Find where the given text appears and provide that cell's center as [X, Y] coordinate. 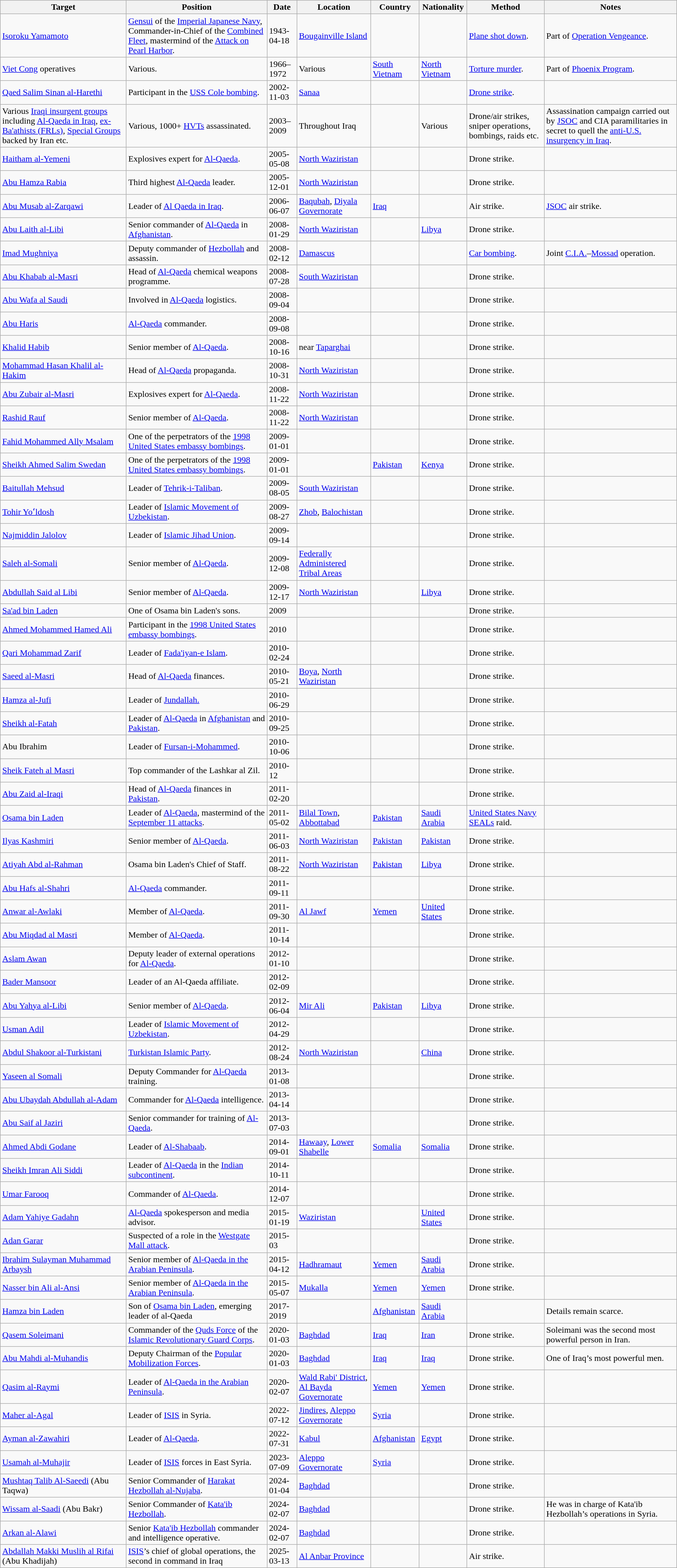
Baitullah Mehsud [63, 488]
Arkan al-Alawi [63, 1533]
Haitham al-Yemeni [63, 159]
Baqubah, Diyala Governorate [334, 206]
Ayman al-Zawahiri [63, 1439]
Qasem Soleimani [63, 1334]
Senior commander for training of Al-Qaeda. [197, 1123]
Imad Mughniya [63, 253]
JSOC air strike. [610, 206]
Head of Al-Qaeda chemical weapons programme. [197, 276]
Osama bin Laden [63, 818]
Plane shot down. [506, 35]
Leader of Al-Qaeda, mastermind of the September 11 attacks. [197, 818]
Various, 1000+ HVTs assassinated. [197, 126]
Kabul [334, 1439]
Son of Osama bin Laden, emerging leader of al-Qaeda [197, 1311]
Deputy leader of external operations for Al-Qaeda. [197, 959]
Sheik Fateh al Masri [63, 771]
Khalid Habib [63, 347]
Federally Administered Tribal Areas [334, 564]
Anwar al-Awlaki [63, 912]
Leader of Tehrik-i-Taliban. [197, 488]
Aslam Awan [63, 959]
Umar Farooq [63, 1194]
Country [395, 7]
Nationality [443, 7]
2008-07-28 [282, 276]
Abu Haris [63, 323]
Senior Commander of Kata'ib Hezbollah. [197, 1509]
2005-12-01 [282, 182]
Abdullah Said al Libi [63, 592]
Al Jawf [334, 912]
2009-09-14 [282, 535]
Senior Kata'ib Hezbollah commander and intelligence operative. [197, 1533]
China [443, 1053]
2013-07-03 [282, 1123]
Jindires, Aleppo Governorate [334, 1415]
Abu Zaid al-Iraqi [63, 794]
Abu Wafa al Saudi [63, 300]
Top commander of the Lashkar al Zil. [197, 771]
Qari Mohammad Zarif [63, 653]
2013-01-08 [282, 1076]
Soleimani was the second most powerful person in Iran. [610, 1334]
Iran [443, 1334]
2022-07-12 [282, 1415]
Abdul Shakoor al-Turkistani [63, 1053]
Participant in the USS Cole bombing. [197, 93]
Kenya [443, 465]
Abu Khabab al-Masri [63, 276]
Abu Ibrahim [63, 747]
Abu Musab al-Zarqawi [63, 206]
Qaed Salim Sinan al-Harethi [63, 93]
2010-05-21 [282, 676]
Osama bin Laden's Chief of Staff. [197, 865]
Assassination campaign carried out by JSOC and CIA paramilitaries in secret to quell the anti-U.S. insurgency in Iraq. [610, 126]
2009-08-05 [282, 488]
Abu Saif al Jaziri [63, 1123]
2014-09-01 [282, 1147]
Turkistan Islamic Party. [197, 1053]
Date [282, 7]
2010-10-06 [282, 747]
Abdallah Makki Muslih al Rifai (Abu Khadijah) [63, 1556]
2015-03 [282, 1241]
Wissam al-Saadi (Abu Bakr) [63, 1509]
2008-09-08 [282, 323]
2010-02-24 [282, 653]
2012-06-04 [282, 1006]
Position [197, 7]
2011-08-22 [282, 865]
He was in charge of Kata'ib Hezbollah’s operations in Syria. [610, 1509]
Various Iraqi insurgent groups including Al-Qaeda in Iraq, ex-Ba'athists (FRLs), Special Groups backed by Iran etc. [63, 126]
2010-06-29 [282, 700]
2013-04-14 [282, 1100]
Leader of ISIS forces in East Syria. [197, 1462]
2025-03-13 [282, 1556]
2012-01-10 [282, 959]
Leader of Al-Qaeda in the Arabian Peninsula. [197, 1387]
Leader of Al Qaeda in Iraq. [197, 206]
Adan Garar [63, 1241]
Adam Yahiye Gadahn [63, 1217]
Commander of Al-Qaeda. [197, 1194]
Qasim al-Raymi [63, 1387]
2011-05-02 [282, 818]
Leader of an Al-Qaeda affiliate. [197, 982]
2011-09-30 [282, 912]
South Vietnam [395, 69]
2008-01-29 [282, 229]
Aleppo Governorate [334, 1462]
2009 [282, 611]
Senior Commander of Harakat Hezbollah al-Nujaba. [197, 1486]
Mushtaq Talib Al-Saeedi (Abu Taqwa) [63, 1486]
Method [506, 7]
Abu Hamza Rabia [63, 182]
Leader of Fursan-i-Mohammed. [197, 747]
Target [63, 7]
Egypt [443, 1439]
Leader of ISIS in Syria. [197, 1415]
Boya, North Waziristan [334, 676]
Al Anbar Province [334, 1556]
2009-08-27 [282, 512]
Abu Zubair al-Masri [63, 394]
Zhob, Balochistan [334, 512]
Car bombing. [506, 253]
Abu Laith al-Libi [63, 229]
2010 [282, 629]
2017-2019 [282, 1311]
Saleh al-Somali [63, 564]
2002-11-03 [282, 93]
Hawaay, Lower Shabelle [334, 1147]
2022-07-31 [282, 1439]
Hadhramaut [334, 1264]
Details remain scarce. [610, 1311]
Saeed al-Masri [63, 676]
2024-01-04 [282, 1486]
2008-02-12 [282, 253]
Third highest Al-Qaeda leader. [197, 182]
Maher al-Agal [63, 1415]
Head of Al-Qaeda propaganda. [197, 371]
2014-10-11 [282, 1170]
Leader of Islamic Jihad Union. [197, 535]
2015-04-12 [282, 1264]
Sheikh al-Fatah [63, 724]
2005-05-08 [282, 159]
Sheikh Ahmed Salim Swedan [63, 465]
Involved in Al-Qaeda logistics. [197, 300]
2012-08-24 [282, 1053]
Ibrahim Sulayman Muhammad Arbaysh [63, 1264]
ISIS’s chief of global operations, the second in command in Iraq [197, 1556]
Throughout Iraq [334, 126]
2010-12 [282, 771]
Location [334, 7]
North Vietnam [443, 69]
Abu Yahya al-Libi [63, 1006]
Gensui of the Imperial Japanese Navy, Commander-in-Chief of the Combined Fleet, mastermind of the Attack on Pearl Harbor. [197, 35]
United States Navy SEALs raid. [506, 818]
Isoroku Yamamoto [63, 35]
near Taparghai [334, 347]
Deputy Commander for Al-Qaeda training. [197, 1076]
Wald Rabi' District, Al Bayda Governorate [334, 1387]
Ahmed Abdi Godane [63, 1147]
2014-12-07 [282, 1194]
Tohir Yoʻldosh [63, 512]
Viet Cong operatives [63, 69]
1943-04-18 [282, 35]
2023-07-09 [282, 1462]
2011-02-20 [282, 794]
Usamah al-Muhajir [63, 1462]
Joint C.I.A.–Mossad operation. [610, 253]
Abu Miqdad al Masri [63, 935]
2015-05-07 [282, 1288]
2008-10-31 [282, 371]
One of Osama bin Laden's sons. [197, 611]
2009-12-08 [282, 564]
Hamza al-Jufi [63, 700]
2012-04-29 [282, 1029]
Torture murder. [506, 69]
Abu Mahdi al-Muhandis [63, 1358]
Mohammad Hasan Khalil al-Hakim [63, 371]
Leader of Al-Shabaab. [197, 1147]
Bilal Town, Abbottabad [334, 818]
Senior commander of Al-Qaeda in Afghanistan. [197, 229]
Leader of Al-Qaeda in the Indian subcontinent. [197, 1170]
Leader of Al-Qaeda. [197, 1439]
2009-12-17 [282, 592]
Notes [610, 7]
Sa'ad bin Laden [63, 611]
Mukalla [334, 1288]
Commander for Al-Qaeda intelligence. [197, 1100]
2011-09-11 [282, 888]
Mir Ali [334, 1006]
Ahmed Mohammed Hamed Ali [63, 629]
Head of Al-Qaeda finances in Pakistan. [197, 794]
Rashid Rauf [63, 418]
2012-02-09 [282, 982]
1966–1972 [282, 69]
2011-10-14 [282, 935]
2006-06-07 [282, 206]
Drone/air strikes, sniper operations, bombings, raids etc. [506, 126]
Damascus [334, 253]
Al-Qaeda spokesperson and media advisor. [197, 1217]
2008-10-16 [282, 347]
Abu Hafs al-Shahri [63, 888]
Participant in the 1998 United States embassy bombings. [197, 629]
Sanaa [334, 93]
Head of Al-Qaeda finances. [197, 676]
Various. [197, 69]
Part of Operation Vengeance. [610, 35]
Deputy Chairman of the Popular Mobilization Forces. [197, 1358]
Fahid Mohammed Ally Msalam [63, 441]
Bougainville Island [334, 35]
Commander of the Quds Force of the Islamic Revolutionary Guard Corps. [197, 1334]
Ilyas Kashmiri [63, 841]
Najmiddin Jalolov [63, 535]
Nasser bin Ali al-Ansi [63, 1288]
Hamza bin Laden [63, 1311]
Sheikh Imran Ali Siddi [63, 1170]
Yaseen al Somali [63, 1076]
Atiyah Abd al-Rahman [63, 865]
Abu Ubaydah Abdullah al-Adam [63, 1100]
2015-01-19 [282, 1217]
2011-06-03 [282, 841]
One of Iraq’s most powerful men. [610, 1358]
Leader of Fada'iyan-e Islam. [197, 653]
Leader of Al-Qaeda in Afghanistan and Pakistan. [197, 724]
Suspected of a role in the Westgate Mall attack. [197, 1241]
Leader of Jundallah. [197, 700]
Deputy commander of Hezbollah and assassin. [197, 253]
2020-02-07 [282, 1387]
Part of Phoenix Program. [610, 69]
Usman Adil [63, 1029]
2008-09-04 [282, 300]
Waziristan [334, 1217]
Bader Mansoor [63, 982]
2003–2009 [282, 126]
2010-09-25 [282, 724]
